Capture the cell that displays the provided text and extract its [x, y] central coordinate. 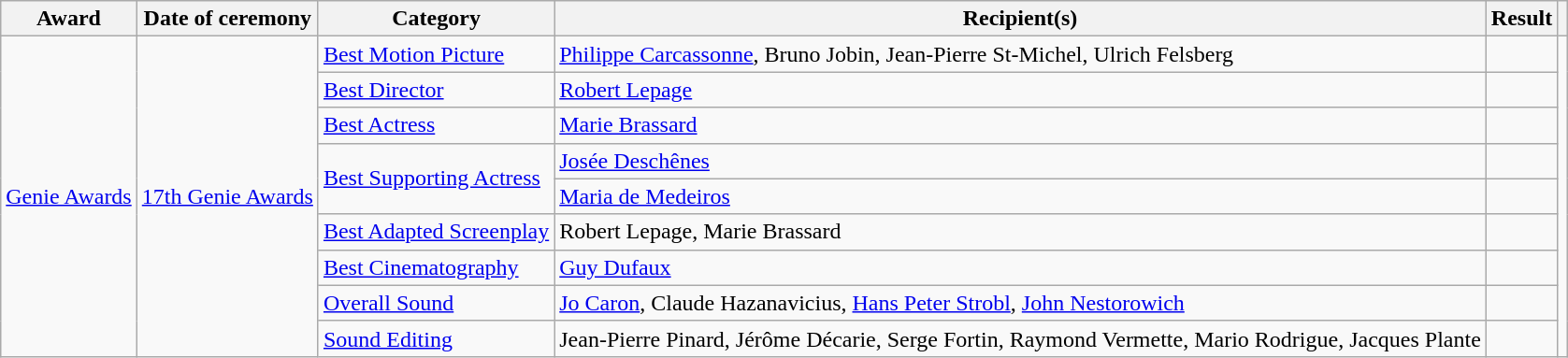
Sound Editing [436, 338]
Robert Lepage [1021, 90]
Jean-Pierre Pinard, Jérôme Décarie, Serge Fortin, Raymond Vermette, Mario Rodrigue, Jacques Plante [1021, 338]
Date of ceremony [227, 19]
Maria de Medeiros [1021, 196]
Recipient(s) [1021, 19]
Marie Brassard [1021, 125]
Jo Caron, Claude Hazanavicius, Hans Peter Strobl, John Nestorowich [1021, 303]
Result [1521, 19]
Best Adapted Screenplay [436, 232]
Josée Deschênes [1021, 161]
Category [436, 19]
Best Director [436, 90]
Best Cinematography [436, 267]
Genie Awards [69, 196]
Best Motion Picture [436, 54]
Overall Sound [436, 303]
Robert Lepage, Marie Brassard [1021, 232]
Guy Dufaux [1021, 267]
Best Actress [436, 125]
Award [69, 19]
17th Genie Awards [227, 196]
Philippe Carcassonne, Bruno Jobin, Jean-Pierre St-Michel, Ulrich Felsberg [1021, 54]
Best Supporting Actress [436, 179]
